From the cell containing the given text, extract its center point as (X, Y) coordinate. 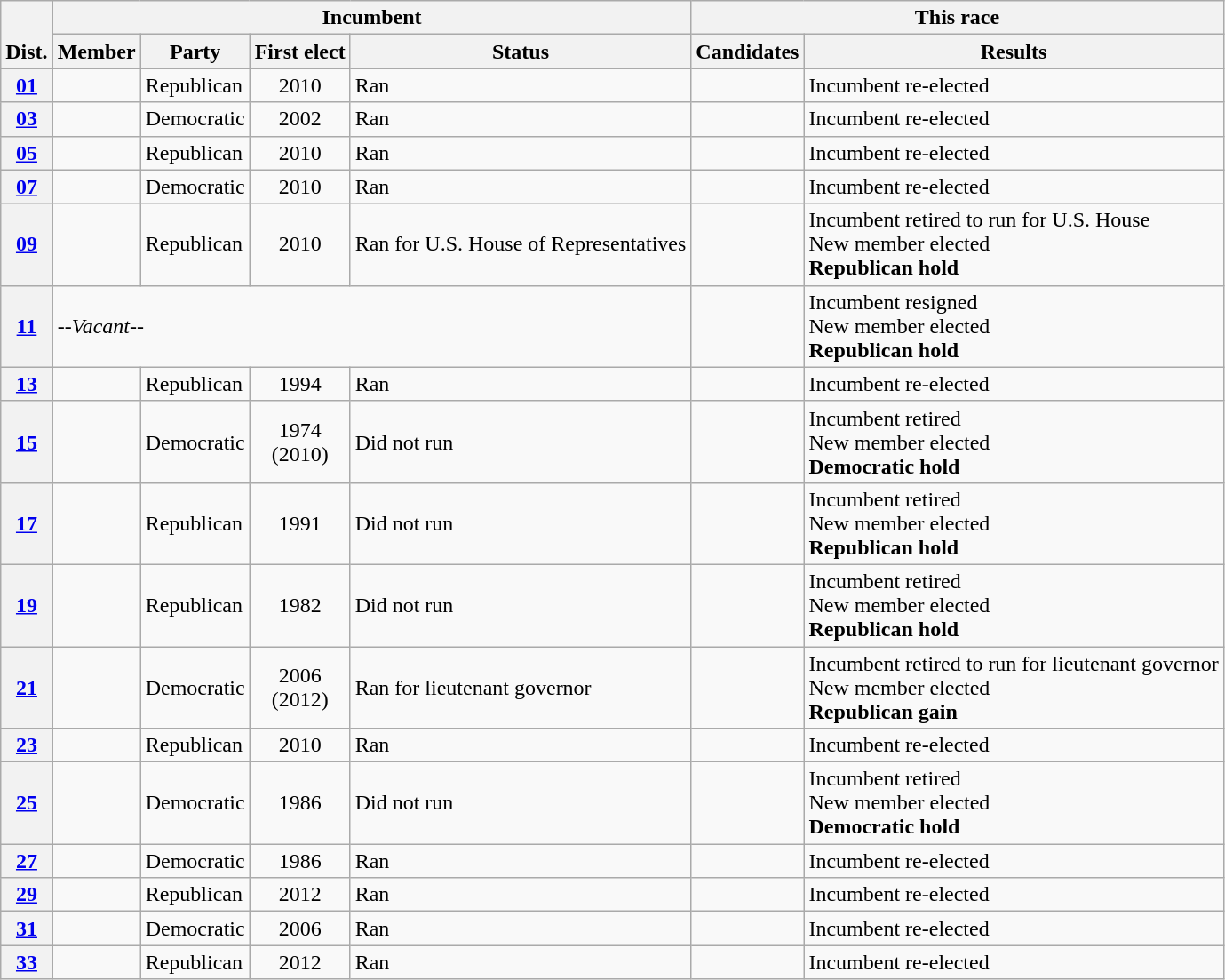
Incumbent retired to run for lieutenant governorNew member electedRepublican gain (1014, 688)
Dist. (27, 35)
27 (27, 861)
Candidates (748, 52)
Member (96, 52)
21 (27, 688)
13 (27, 384)
2006 (300, 928)
29 (27, 895)
19 (27, 605)
First elect (300, 52)
15 (27, 442)
23 (27, 745)
1994 (300, 384)
Status (521, 52)
Incumbent (371, 18)
Incumbent resignedNew member electedRepublican hold (1014, 326)
Ran for lieutenant governor (521, 688)
2006(2012) (300, 688)
17 (27, 523)
31 (27, 928)
05 (27, 153)
11 (27, 326)
1974(2010) (300, 442)
1982 (300, 605)
Results (1014, 52)
--Vacant-- (371, 326)
01 (27, 85)
25 (27, 803)
Party (195, 52)
07 (27, 187)
Incumbent retired to run for U.S. HouseNew member electedRepublican hold (1014, 244)
33 (27, 962)
09 (27, 244)
1991 (300, 523)
2002 (300, 119)
This race (958, 18)
Ran for U.S. House of Representatives (521, 244)
03 (27, 119)
